Extract the (X, Y) coordinate from the center of the cell holding the provided text.  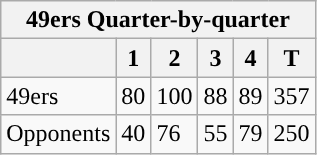
4 (250, 58)
49ers Quarter-by-quarter (158, 20)
80 (134, 96)
40 (134, 134)
88 (216, 96)
76 (174, 134)
79 (250, 134)
3 (216, 58)
89 (250, 96)
357 (292, 96)
Opponents (58, 134)
1 (134, 58)
49ers (58, 96)
T (292, 58)
2 (174, 58)
100 (174, 96)
55 (216, 134)
250 (292, 134)
